Capture the cell that displays the provided text and extract its (X, Y) central coordinate. 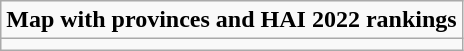
Map with provinces and HAI 2022 rankings (232, 20)
